Extract the [X, Y] coordinate from the center of the cell holding the provided text.  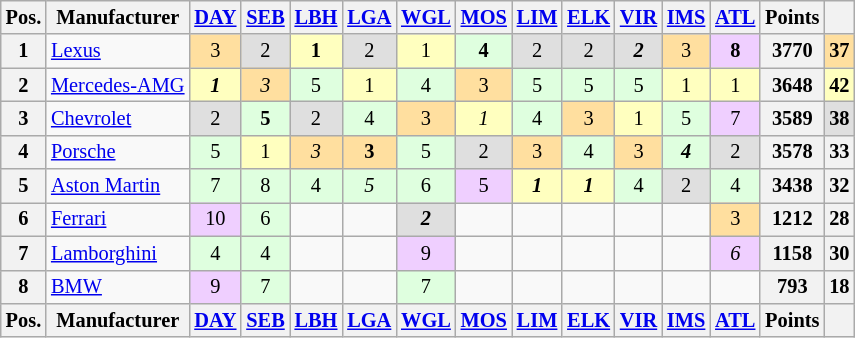
1158 [792, 253]
32 [839, 186]
Aston Martin [118, 186]
10 [215, 219]
18 [839, 287]
28 [839, 219]
793 [792, 287]
33 [839, 152]
38 [839, 118]
Lamborghini [118, 253]
Porsche [118, 152]
3578 [792, 152]
37 [839, 51]
3589 [792, 118]
3770 [792, 51]
Lexus [118, 51]
42 [839, 85]
1212 [792, 219]
Mercedes-AMG [118, 85]
Chevrolet [118, 118]
3648 [792, 85]
BMW [118, 287]
3438 [792, 186]
Ferrari [118, 219]
30 [839, 253]
